Find where the given text appears and provide that cell's center as (X, Y) coordinate. 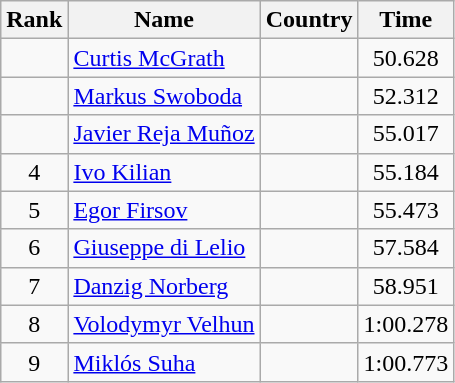
Ivo Kilian (164, 172)
8 (34, 324)
Volodymyr Velhun (164, 324)
Country (309, 20)
55.017 (406, 134)
55.184 (406, 172)
Name (164, 20)
57.584 (406, 248)
Javier Reja Muñoz (164, 134)
58.951 (406, 286)
6 (34, 248)
4 (34, 172)
52.312 (406, 96)
50.628 (406, 58)
Time (406, 20)
55.473 (406, 210)
Danzig Norberg (164, 286)
5 (34, 210)
1:00.773 (406, 362)
Egor Firsov (164, 210)
Curtis McGrath (164, 58)
Giuseppe di Lelio (164, 248)
Rank (34, 20)
Markus Swoboda (164, 96)
9 (34, 362)
1:00.278 (406, 324)
Miklós Suha (164, 362)
7 (34, 286)
